Pinpoint the cell where the given text exists, returning its (x, y) midpoint coordinate. 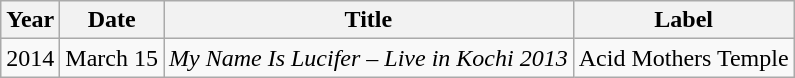
March 15 (112, 58)
Date (112, 20)
Title (369, 20)
My Name Is Lucifer – Live in Kochi 2013 (369, 58)
Acid Mothers Temple (684, 58)
Year (30, 20)
Label (684, 20)
2014 (30, 58)
